Identify which cell holds the provided text, then report its (x, y) central coordinate. 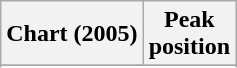
Peakposition (189, 34)
Chart (2005) (72, 34)
